Find where the given text appears and provide that cell's center as [x, y] coordinate. 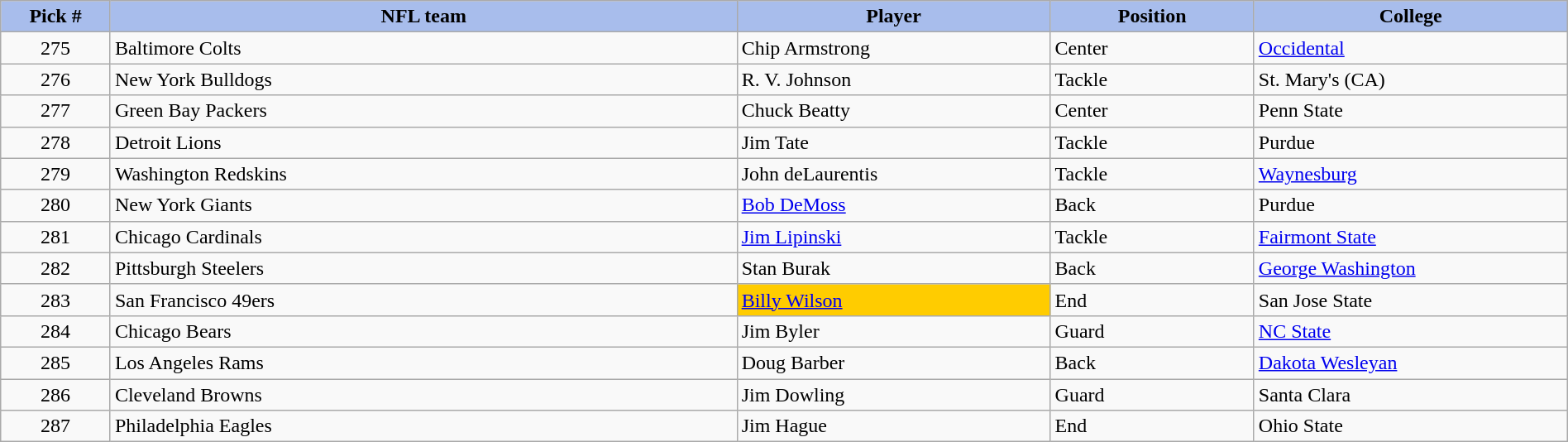
Washington Redskins [423, 174]
Jim Byler [893, 331]
Jim Lipinski [893, 237]
Jim Tate [893, 142]
Pittsburgh Steelers [423, 268]
John deLaurentis [893, 174]
Position [1152, 17]
Jim Dowling [893, 395]
Detroit Lions [423, 142]
Player [893, 17]
281 [56, 237]
277 [56, 111]
College [1411, 17]
San Jose State [1411, 300]
279 [56, 174]
San Francisco 49ers [423, 300]
276 [56, 79]
Fairmont State [1411, 237]
Cleveland Browns [423, 395]
275 [56, 48]
Waynesburg [1411, 174]
Chicago Bears [423, 331]
282 [56, 268]
Pick # [56, 17]
Doug Barber [893, 363]
Dakota Wesleyan [1411, 363]
278 [56, 142]
Green Bay Packers [423, 111]
283 [56, 300]
R. V. Johnson [893, 79]
Bob DeMoss [893, 205]
Billy Wilson [893, 300]
Ohio State [1411, 426]
New York Bulldogs [423, 79]
Chicago Cardinals [423, 237]
Stan Burak [893, 268]
284 [56, 331]
Chip Armstrong [893, 48]
St. Mary's (CA) [1411, 79]
NFL team [423, 17]
Penn State [1411, 111]
Los Angeles Rams [423, 363]
Baltimore Colts [423, 48]
285 [56, 363]
286 [56, 395]
Chuck Beatty [893, 111]
Occidental [1411, 48]
280 [56, 205]
George Washington [1411, 268]
New York Giants [423, 205]
Jim Hague [893, 426]
NC State [1411, 331]
Philadelphia Eagles [423, 426]
Santa Clara [1411, 395]
287 [56, 426]
